Extract the [X, Y] coordinate from the center of the cell holding the provided text.  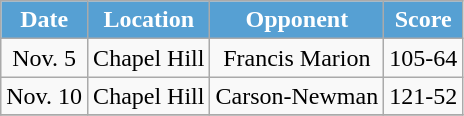
105-64 [424, 58]
Date [44, 20]
Opponent [297, 20]
Nov. 10 [44, 96]
Location [149, 20]
Nov. 5 [44, 58]
Francis Marion [297, 58]
121-52 [424, 96]
Score [424, 20]
Carson-Newman [297, 96]
